For the text-containing cell, return its midpoint in (X, Y) coordinate format. 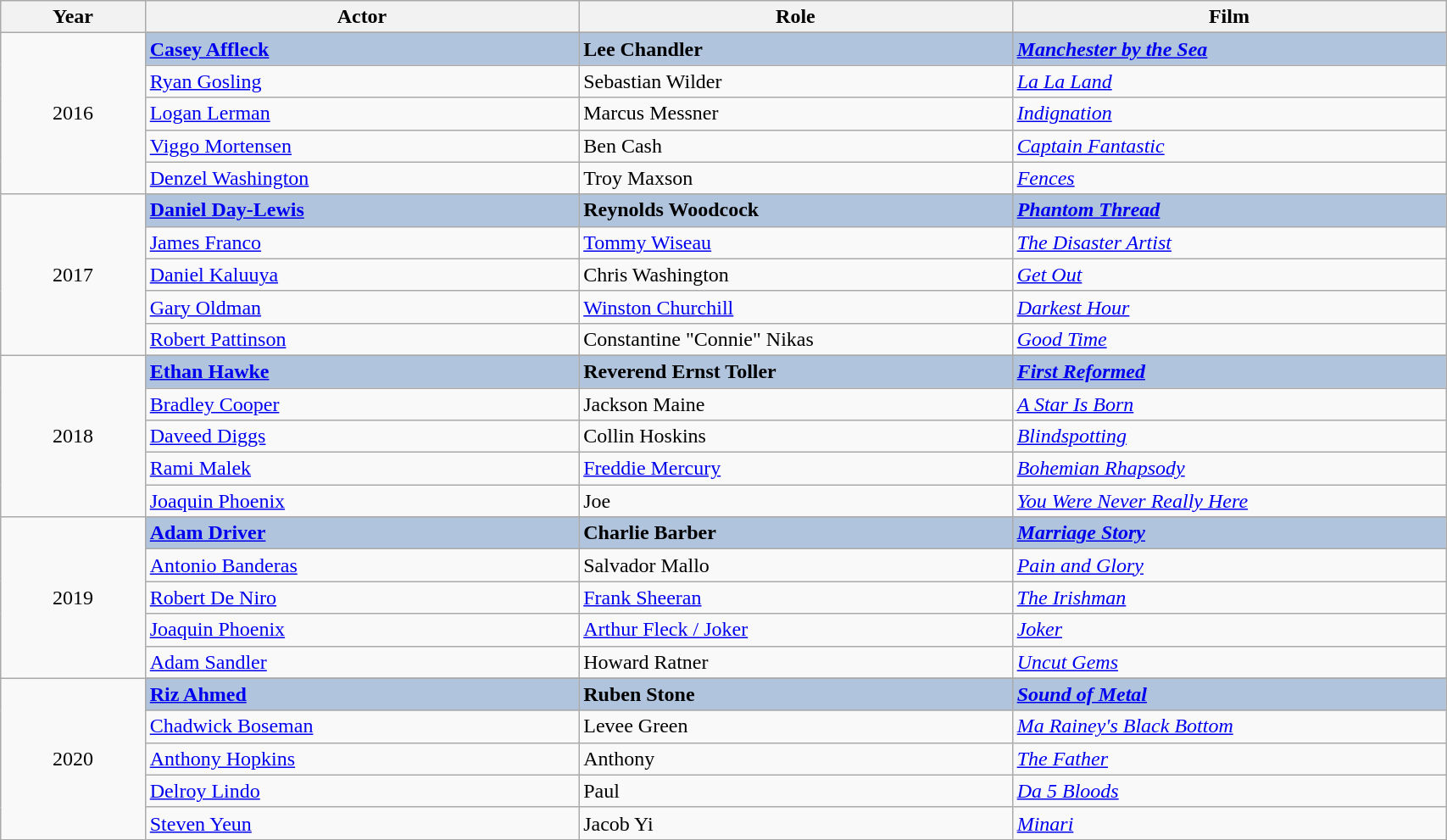
Salvador Mallo (795, 565)
Casey Affleck (361, 49)
Anthony (795, 759)
Reverend Ernst Toller (795, 371)
Adam Driver (361, 533)
Riz Ahmed (361, 694)
Collin Hoskins (795, 437)
Gary Oldman (361, 307)
Phantom Thread (1229, 210)
Marriage Story (1229, 533)
Delroy Lindo (361, 791)
The Father (1229, 759)
Ruben Stone (795, 694)
2017 (73, 275)
Jackson Maine (795, 404)
Film (1229, 17)
Jacob Yi (795, 823)
A Star Is Born (1229, 404)
Freddie Mercury (795, 469)
Captain Fantastic (1229, 146)
Chadwick Boseman (361, 726)
Paul (795, 791)
Charlie Barber (795, 533)
Robert Pattinson (361, 339)
Anthony Hopkins (361, 759)
Logan Lerman (361, 114)
Reynolds Woodcock (795, 210)
Darkest Hour (1229, 307)
Antonio Banderas (361, 565)
Ma Rainey's Black Bottom (1229, 726)
Denzel Washington (361, 178)
First Reformed (1229, 371)
Ryan Gosling (361, 81)
Good Time (1229, 339)
2016 (73, 114)
Arthur Fleck / Joker (795, 630)
2020 (73, 759)
Steven Yeun (361, 823)
Levee Green (795, 726)
Fences (1229, 178)
Lee Chandler (795, 49)
Troy Maxson (795, 178)
Robert De Niro (361, 598)
James Franco (361, 242)
2019 (73, 598)
Adam Sandler (361, 662)
Winston Churchill (795, 307)
Role (795, 17)
Sebastian Wilder (795, 81)
2018 (73, 436)
Joker (1229, 630)
Daveed Diggs (361, 437)
Joe (795, 501)
Marcus Messner (795, 114)
Viggo Mortensen (361, 146)
Constantine "Connie" Nikas (795, 339)
Uncut Gems (1229, 662)
Blindspotting (1229, 437)
Bradley Cooper (361, 404)
Ben Cash (795, 146)
Manchester by the Sea (1229, 49)
Minari (1229, 823)
Daniel Day-Lewis (361, 210)
Chris Washington (795, 275)
Bohemian Rhapsody (1229, 469)
Ethan Hawke (361, 371)
The Irishman (1229, 598)
La La Land (1229, 81)
Actor (361, 17)
The Disaster Artist (1229, 242)
Daniel Kaluuya (361, 275)
Indignation (1229, 114)
Year (73, 17)
Da 5 Bloods (1229, 791)
Pain and Glory (1229, 565)
Sound of Metal (1229, 694)
You Were Never Really Here (1229, 501)
Get Out (1229, 275)
Rami Malek (361, 469)
Frank Sheeran (795, 598)
Tommy Wiseau (795, 242)
Howard Ratner (795, 662)
